Return the [X, Y] coordinate for the center point of the cell that contains the specified text.  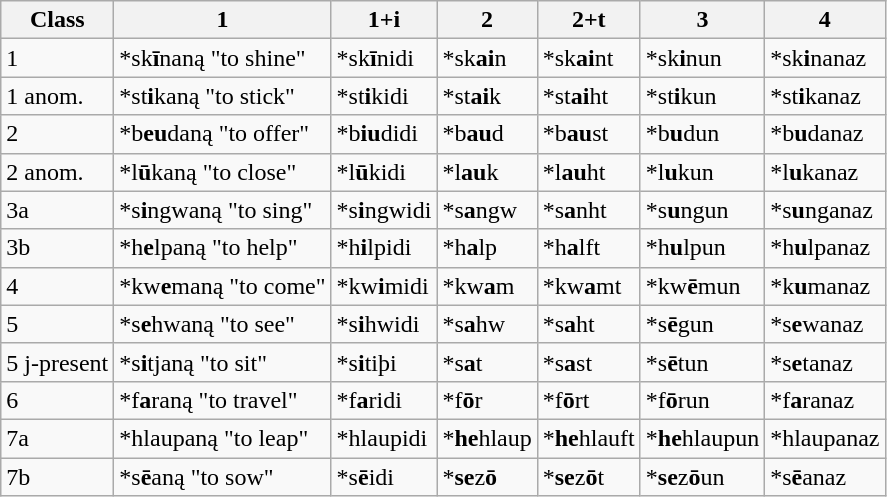
*skīnaną "to shine" [222, 58]
6 [58, 400]
*beudaną "to offer" [222, 134]
*sast [588, 362]
*skaint [588, 58]
*sitiþi [384, 362]
*skain [487, 58]
*kwēmun [702, 286]
*hehlauft [588, 438]
*faridi [384, 400]
2 anom. [58, 172]
*sihwidi [384, 324]
*baust [588, 134]
*lukun [702, 172]
*hlaupidi [384, 438]
*skīnidi [384, 58]
*hlaupaną "to leap" [222, 438]
*setanaz [825, 362]
*hilpidi [384, 248]
*staiht [588, 96]
*sitjaną "to sit" [222, 362]
3 [702, 20]
*singwaną "to sing" [222, 210]
*kwemaną "to come" [222, 286]
*helpaną "to help" [222, 248]
*halft [588, 248]
*sahw [487, 324]
*fōrun [702, 400]
2+t [588, 20]
*lūkidi [384, 172]
*skinanaz [825, 58]
*sunganaz [825, 210]
*saht [588, 324]
*fōrt [588, 400]
*stikanaz [825, 96]
*budun [702, 134]
*lauk [487, 172]
3b [58, 248]
*sēaną "to sow" [222, 477]
1 anom. [58, 96]
*lūkaną "to close" [222, 172]
*hlaupanaz [825, 438]
*hehlaup [487, 438]
*sezō [487, 477]
*kumanaz [825, 286]
*hulpun [702, 248]
*baud [487, 134]
*budanaz [825, 134]
*biudidi [384, 134]
7b [58, 477]
*skinun [702, 58]
1+i [384, 20]
5 j-present [58, 362]
*sehwaną "to see" [222, 324]
*sēgun [702, 324]
*sat [487, 362]
*sewanaz [825, 324]
*lauht [588, 172]
*kwam [487, 286]
Class [58, 20]
*lukanaz [825, 172]
*stikun [702, 96]
7a [58, 438]
*halp [487, 248]
*stikidi [384, 96]
*fōr [487, 400]
*faranaz [825, 400]
*kwamt [588, 286]
5 [58, 324]
*singwidi [384, 210]
*staik [487, 96]
*sezōun [702, 477]
*sungun [702, 210]
*hehlaupun [702, 438]
3a [58, 210]
*sanht [588, 210]
*sētun [702, 362]
*faraną "to travel" [222, 400]
*stikaną "to stick" [222, 96]
*sēidi [384, 477]
*sezōt [588, 477]
*kwimidi [384, 286]
*hulpanaz [825, 248]
*sēanaz [825, 477]
*sangw [487, 210]
